Return (X, Y) of the center of cell containing provided text 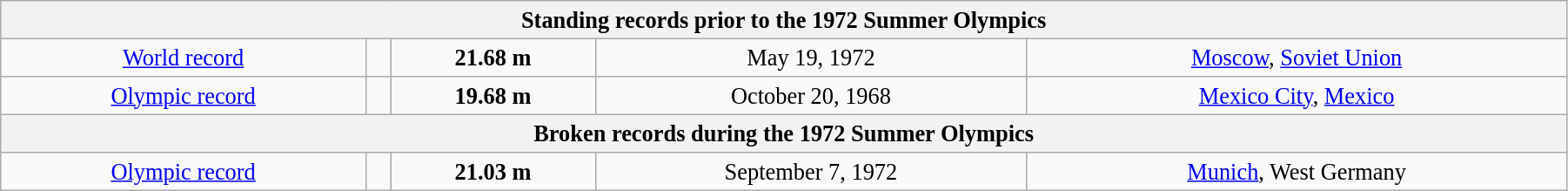
21.03 m (493, 172)
Munich, West Germany (1297, 172)
21.68 m (493, 58)
October 20, 1968 (811, 95)
September 7, 1972 (811, 172)
Broken records during the 1972 Summer Olympics (784, 133)
Moscow, Soviet Union (1297, 58)
Standing records prior to the 1972 Summer Olympics (784, 19)
19.68 m (493, 95)
Mexico City, Mexico (1297, 95)
World record (184, 58)
May 19, 1972 (811, 58)
